Find where the given text appears and provide that cell's center as [X, Y] coordinate. 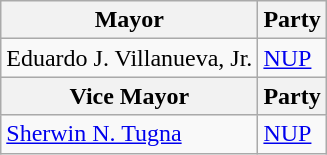
Vice Mayor [130, 96]
Sherwin N. Tugna [130, 134]
Eduardo J. Villanueva, Jr. [130, 58]
Mayor [130, 20]
